Return the (X, Y) coordinate for the center point of the cell that contains the specified text.  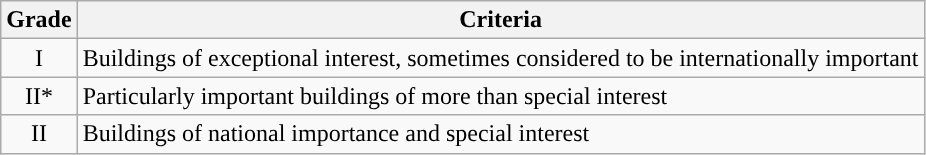
Buildings of exceptional interest, sometimes considered to be internationally important (500, 58)
Criteria (500, 20)
I (39, 58)
Grade (39, 20)
Particularly important buildings of more than special interest (500, 96)
II* (39, 96)
Buildings of national importance and special interest (500, 134)
II (39, 134)
